Pinpoint the cell where the given text exists, returning its (X, Y) midpoint coordinate. 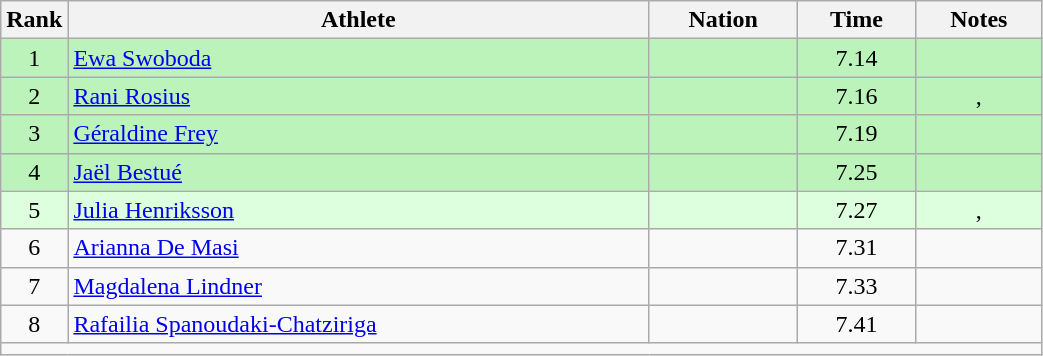
Athlete (358, 20)
Ewa Swoboda (358, 58)
3 (34, 134)
Time (856, 20)
Magdalena Lindner (358, 286)
Julia Henriksson (358, 210)
7.31 (856, 248)
Géraldine Frey (358, 134)
4 (34, 172)
Rank (34, 20)
Notes (979, 20)
Rani Rosius (358, 96)
6 (34, 248)
Rafailia Spanoudaki-Chatziriga (358, 324)
7.27 (856, 210)
1 (34, 58)
Nation (724, 20)
Arianna De Masi (358, 248)
7.25 (856, 172)
5 (34, 210)
8 (34, 324)
7.33 (856, 286)
2 (34, 96)
Jaël Bestué (358, 172)
7.16 (856, 96)
7.41 (856, 324)
7 (34, 286)
7.14 (856, 58)
7.19 (856, 134)
